From the cell containing the given text, extract its center point as [x, y] coordinate. 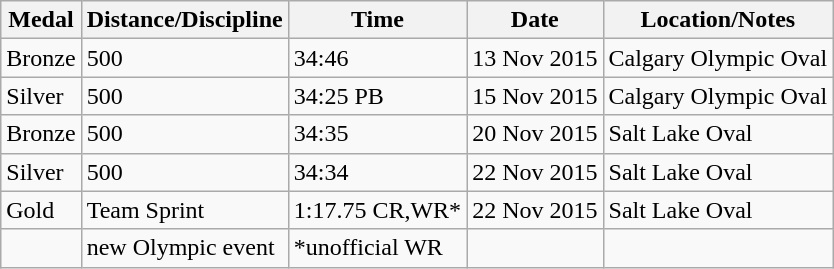
13 Nov 2015 [535, 58]
Gold [41, 210]
34:35 [377, 134]
34:25 PB [377, 96]
15 Nov 2015 [535, 96]
Distance/Discipline [184, 20]
new Olympic event [184, 248]
*unofficial WR [377, 248]
34:46 [377, 58]
20 Nov 2015 [535, 134]
Medal [41, 20]
Time [377, 20]
1:17.75 CR,WR* [377, 210]
Location/Notes [718, 20]
34:34 [377, 172]
Team Sprint [184, 210]
Date [535, 20]
